Output the (x, y) coordinate of the center of the cell containing the given text.  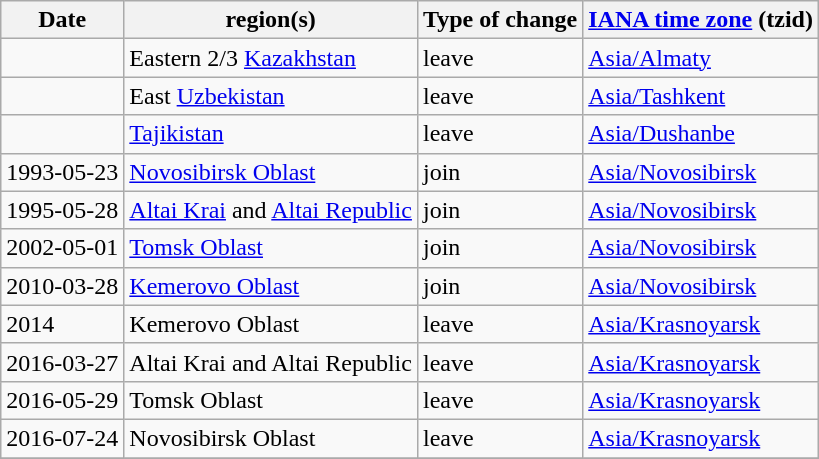
IANA time zone (tzid) (701, 20)
Date (62, 20)
region(s) (271, 20)
2014 (62, 324)
1995-05-28 (62, 210)
Asia/Dushanbe (701, 134)
Eastern 2/3 Kazakhstan (271, 58)
2016-07-24 (62, 438)
2016-03-27 (62, 362)
Asia/Almaty (701, 58)
2010-03-28 (62, 286)
Tajikistan (271, 134)
Asia/Tashkent (701, 96)
2002-05-01 (62, 248)
East Uzbekistan (271, 96)
Type of change (500, 20)
1993-05-23 (62, 172)
2016-05-29 (62, 400)
